Return [X, Y] of the center of cell containing provided text 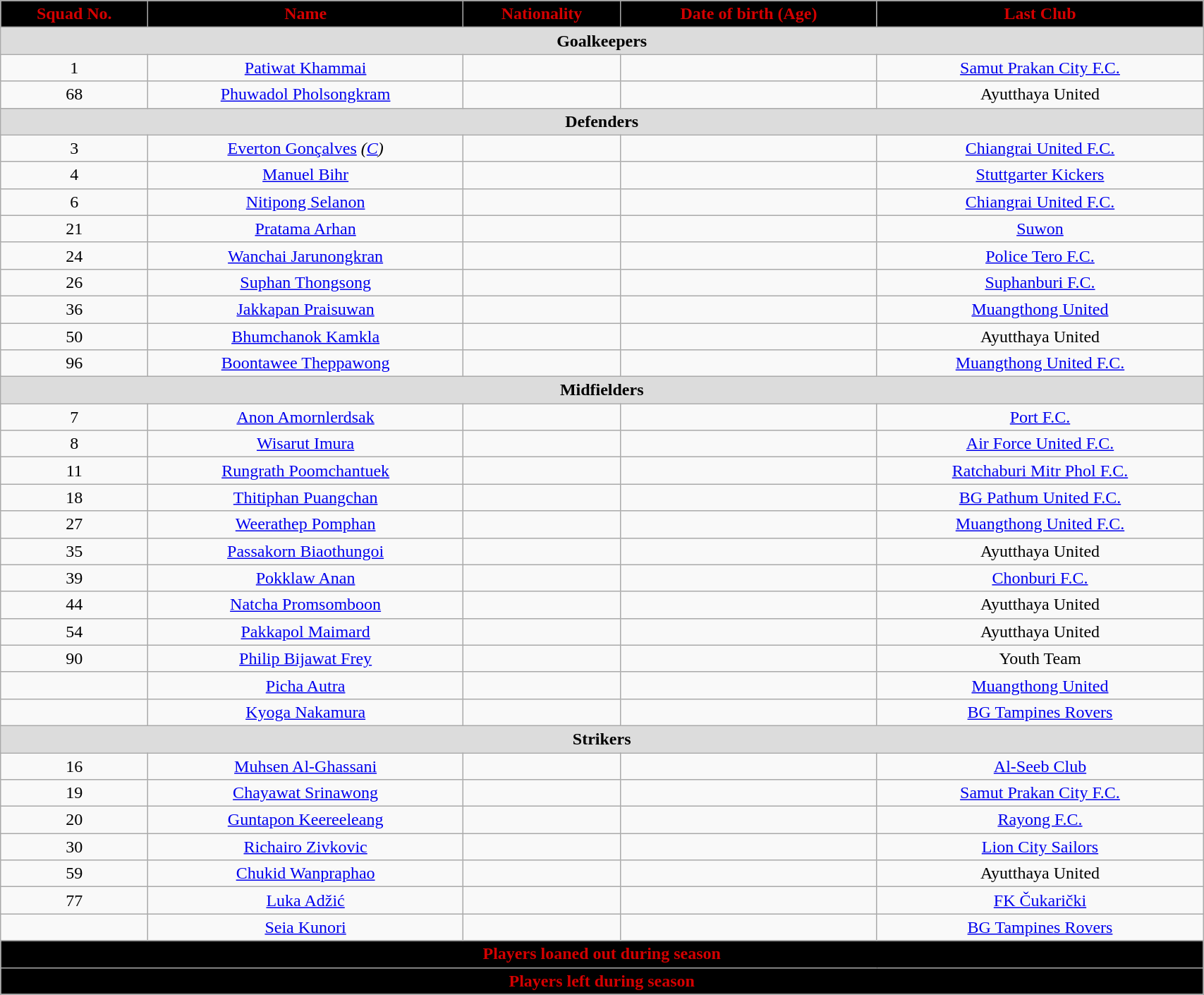
Midfielders [602, 390]
7 [75, 417]
Seia Kunori [306, 927]
6 [75, 202]
Muhsen Al-Ghassani [306, 766]
Youth Team [1040, 658]
Kyoga Nakamura [306, 712]
Players loaned out during season [602, 954]
Luka Adžić [306, 900]
Suphanburi F.C. [1040, 282]
36 [75, 309]
Nitipong Selanon [306, 202]
11 [75, 471]
Goalkeepers [602, 41]
Richairo Zivkovic [306, 847]
44 [75, 605]
Defenders [602, 121]
90 [75, 658]
Strikers [602, 739]
Patiwat Khammai [306, 68]
Wisarut Imura [306, 444]
Thitiphan Puangchan [306, 497]
Chonburi F.C. [1040, 578]
1 [75, 68]
FK Čukarički [1040, 900]
Natcha Promsomboon [306, 605]
BG Pathum United F.C. [1040, 497]
50 [75, 337]
Last Club [1040, 14]
Date of birth (Age) [749, 14]
Passakorn Biaothungoi [306, 551]
Pratama Arhan [306, 229]
39 [75, 578]
96 [75, 363]
3 [75, 148]
Players left during season [602, 981]
Rayong F.C. [1040, 820]
Phuwadol Pholsongkram [306, 95]
Stuttgarter Kickers [1040, 175]
Everton Gonçalves (C) [306, 148]
Ratchaburi Mitr Phol F.C. [1040, 471]
54 [75, 632]
Nationality [542, 14]
Lion City Sailors [1040, 847]
Pokklaw Anan [306, 578]
Chayawat Srinawong [306, 793]
Suwon [1040, 229]
Air Force United F.C. [1040, 444]
59 [75, 874]
Jakkapan Praisuwan [306, 309]
Al-Seeb Club [1040, 766]
Port F.C. [1040, 417]
27 [75, 524]
18 [75, 497]
4 [75, 175]
30 [75, 847]
Guntapon Keereeleang [306, 820]
Wanchai Jarunongkran [306, 255]
Suphan Thongsong [306, 282]
21 [75, 229]
68 [75, 95]
Police Tero F.C. [1040, 255]
Bhumchanok Kamkla [306, 337]
24 [75, 255]
Anon Amornlerdsak [306, 417]
20 [75, 820]
Picha Autra [306, 685]
19 [75, 793]
Name [306, 14]
16 [75, 766]
26 [75, 282]
8 [75, 444]
Manuel Bihr [306, 175]
Boontawee Theppawong [306, 363]
Philip Bijawat Frey [306, 658]
35 [75, 551]
77 [75, 900]
Chukid Wanpraphao [306, 874]
Rungrath Poomchantuek [306, 471]
Weerathep Pomphan [306, 524]
Squad No. [75, 14]
Pakkapol Maimard [306, 632]
